Detect which cell encompasses the target text, then output its [x, y] center coordinate. 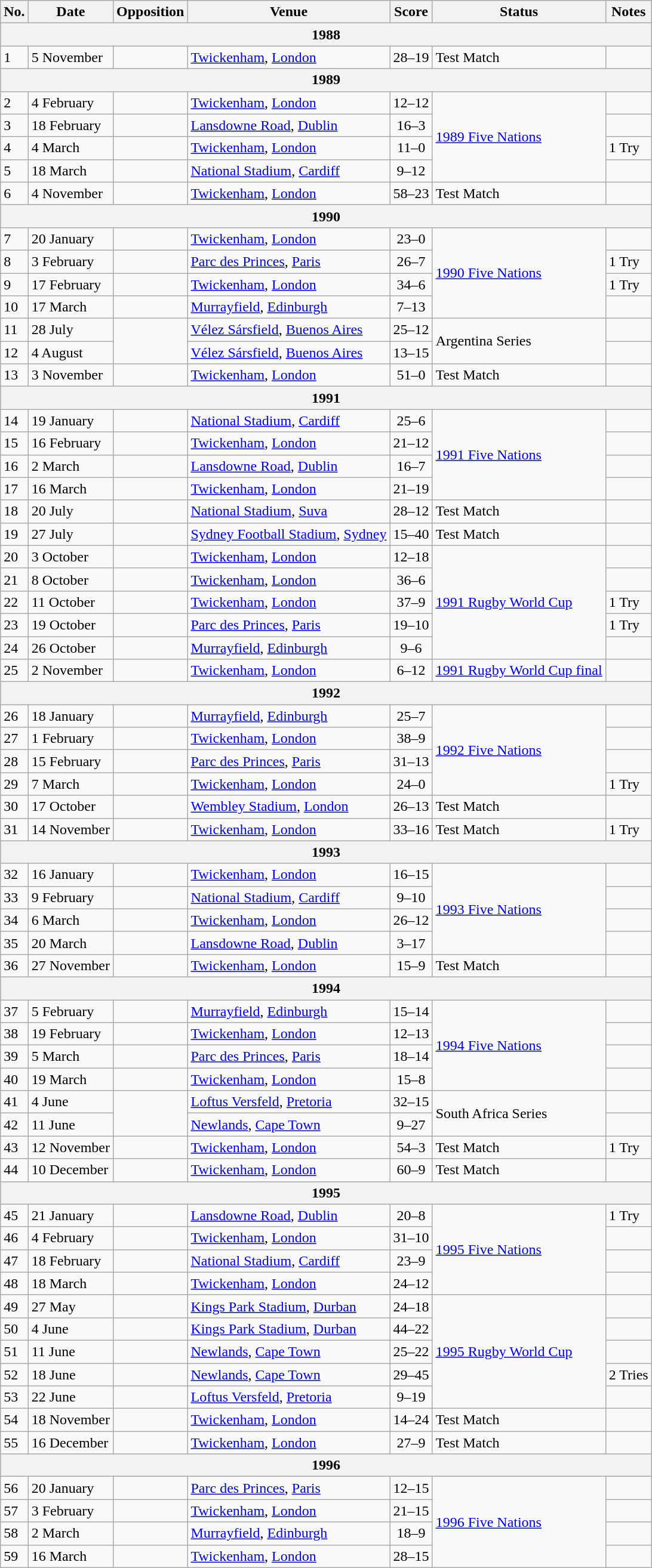
7–13 [411, 307]
28 [14, 761]
11 [14, 330]
1992 [326, 693]
1990 [326, 216]
7 [14, 239]
1 February [70, 739]
3–17 [411, 943]
1996 [326, 1465]
1991 [326, 398]
1 [14, 57]
25–6 [411, 421]
49 [14, 1306]
23–0 [411, 239]
48 [14, 1283]
19 February [70, 1034]
36–6 [411, 579]
16 [14, 466]
42 [14, 1125]
23 [14, 625]
Venue [289, 12]
57 [14, 1511]
1995 [326, 1193]
12 [14, 353]
12 November [70, 1147]
20–8 [411, 1215]
17 [14, 489]
9–19 [411, 1397]
1994 [326, 988]
37–9 [411, 602]
47 [14, 1261]
21 [14, 579]
24 [14, 647]
1989 [326, 80]
26 [14, 716]
51 [14, 1351]
25–7 [411, 716]
36 [14, 965]
40 [14, 1079]
24–12 [411, 1283]
29–45 [411, 1374]
16–3 [411, 125]
14 November [70, 829]
27 November [70, 965]
18 January [70, 716]
29 [14, 784]
9–6 [411, 647]
31–10 [411, 1238]
1991 Rugby World Cup [519, 602]
Status [519, 12]
9 [14, 285]
25–12 [411, 330]
19 January [70, 421]
15 February [70, 761]
12–15 [411, 1488]
26 October [70, 647]
10 [14, 307]
1993 Five Nations [519, 909]
2 November [70, 671]
28–19 [411, 57]
2 [14, 103]
56 [14, 1488]
20 [14, 557]
26–13 [411, 807]
1995 Five Nations [519, 1249]
2 Tries [628, 1374]
21–15 [411, 1511]
16 December [70, 1443]
35 [14, 943]
30 [14, 807]
7 March [70, 784]
3 November [70, 375]
South Africa Series [519, 1113]
51–0 [411, 375]
19 [14, 534]
3 [14, 125]
21–19 [411, 489]
5 March [70, 1057]
41 [14, 1102]
13–15 [411, 353]
18 June [70, 1374]
26–7 [411, 261]
21–12 [411, 443]
No. [14, 12]
8 [14, 261]
32–15 [411, 1102]
18 November [70, 1420]
9 February [70, 897]
Argentina Series [519, 341]
54–3 [411, 1147]
1990 Five Nations [519, 273]
37 [14, 1011]
9–10 [411, 897]
60–9 [411, 1170]
21 January [70, 1215]
20 March [70, 943]
17 March [70, 307]
11 October [70, 602]
1996 Five Nations [519, 1522]
34 [14, 920]
1995 Rugby World Cup [519, 1351]
55 [14, 1443]
12–18 [411, 557]
9–27 [411, 1125]
6 [14, 193]
27 [14, 739]
19–10 [411, 625]
15 [14, 443]
1991 Five Nations [519, 455]
53 [14, 1397]
8 October [70, 579]
17 February [70, 285]
15–40 [411, 534]
44 [14, 1170]
26–12 [411, 920]
5 February [70, 1011]
National Stadium, Suva [289, 511]
33 [14, 897]
4 November [70, 193]
1991 Rugby World Cup final [519, 671]
46 [14, 1238]
52 [14, 1374]
Sydney Football Stadium, Sydney [289, 534]
27 July [70, 534]
6 March [70, 920]
58–23 [411, 193]
Opposition [150, 12]
18 [14, 511]
16 February [70, 443]
4 March [70, 148]
28–15 [411, 1556]
24–18 [411, 1306]
58 [14, 1533]
1988 [326, 35]
31 [14, 829]
1989 Five Nations [519, 137]
28–12 [411, 511]
22 June [70, 1397]
5 November [70, 57]
27–9 [411, 1443]
32 [14, 875]
59 [14, 1556]
25–22 [411, 1351]
Score [411, 12]
28 July [70, 330]
9–12 [411, 171]
33–16 [411, 829]
44–22 [411, 1329]
19 October [70, 625]
38 [14, 1034]
34–6 [411, 285]
Date [70, 12]
16 January [70, 875]
16–7 [411, 466]
3 October [70, 557]
19 March [70, 1079]
54 [14, 1420]
24–0 [411, 784]
Notes [628, 12]
10 December [70, 1170]
15–8 [411, 1079]
18–9 [411, 1533]
39 [14, 1057]
14–24 [411, 1420]
43 [14, 1147]
20 July [70, 511]
1992 Five Nations [519, 750]
5 [14, 171]
4 August [70, 353]
Wembley Stadium, London [289, 807]
4 [14, 148]
12–13 [411, 1034]
25 [14, 671]
15–14 [411, 1011]
14 [14, 421]
1994 Five Nations [519, 1045]
18–14 [411, 1057]
13 [14, 375]
38–9 [411, 739]
23–9 [411, 1261]
31–13 [411, 761]
12–12 [411, 103]
17 October [70, 807]
16–15 [411, 875]
50 [14, 1329]
45 [14, 1215]
22 [14, 602]
6–12 [411, 671]
1993 [326, 852]
11–0 [411, 148]
27 May [70, 1306]
15–9 [411, 965]
